For the text-containing cell, return its midpoint in (x, y) coordinate format. 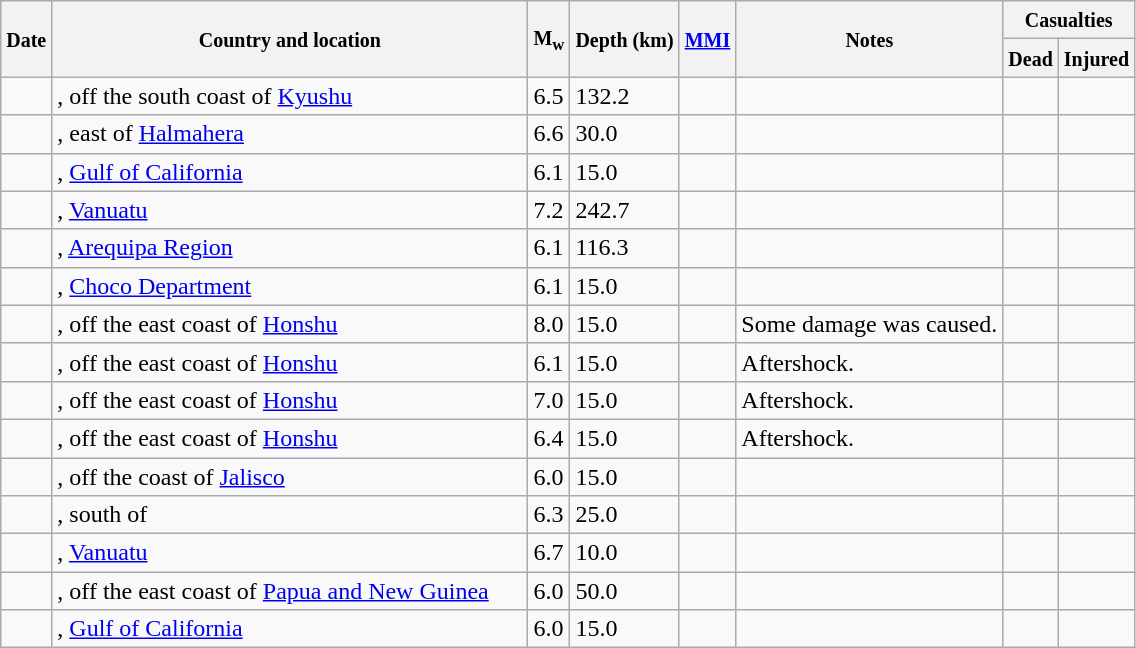
6.3 (549, 515)
, east of Halmahera (290, 134)
7.2 (549, 210)
, off the east coast of Papua and New Guinea (290, 591)
, Arequipa Region (290, 248)
MMI (708, 39)
Some damage was caused. (870, 324)
7.0 (549, 400)
Dead (1031, 58)
10.0 (624, 553)
, off the coast of Jalisco (290, 477)
30.0 (624, 134)
, off the south coast of Kyushu (290, 96)
Mw (549, 39)
Injured (1096, 58)
6.7 (549, 553)
, south of (290, 515)
Depth (km) (624, 39)
8.0 (549, 324)
Country and location (290, 39)
132.2 (624, 96)
Notes (870, 39)
25.0 (624, 515)
6.4 (549, 438)
6.5 (549, 96)
242.7 (624, 210)
Casualties (1069, 20)
Date (26, 39)
6.6 (549, 134)
50.0 (624, 591)
, Choco Department (290, 286)
116.3 (624, 248)
